Scan for the cell matching the given text and deliver its [X, Y] coordinate at center. 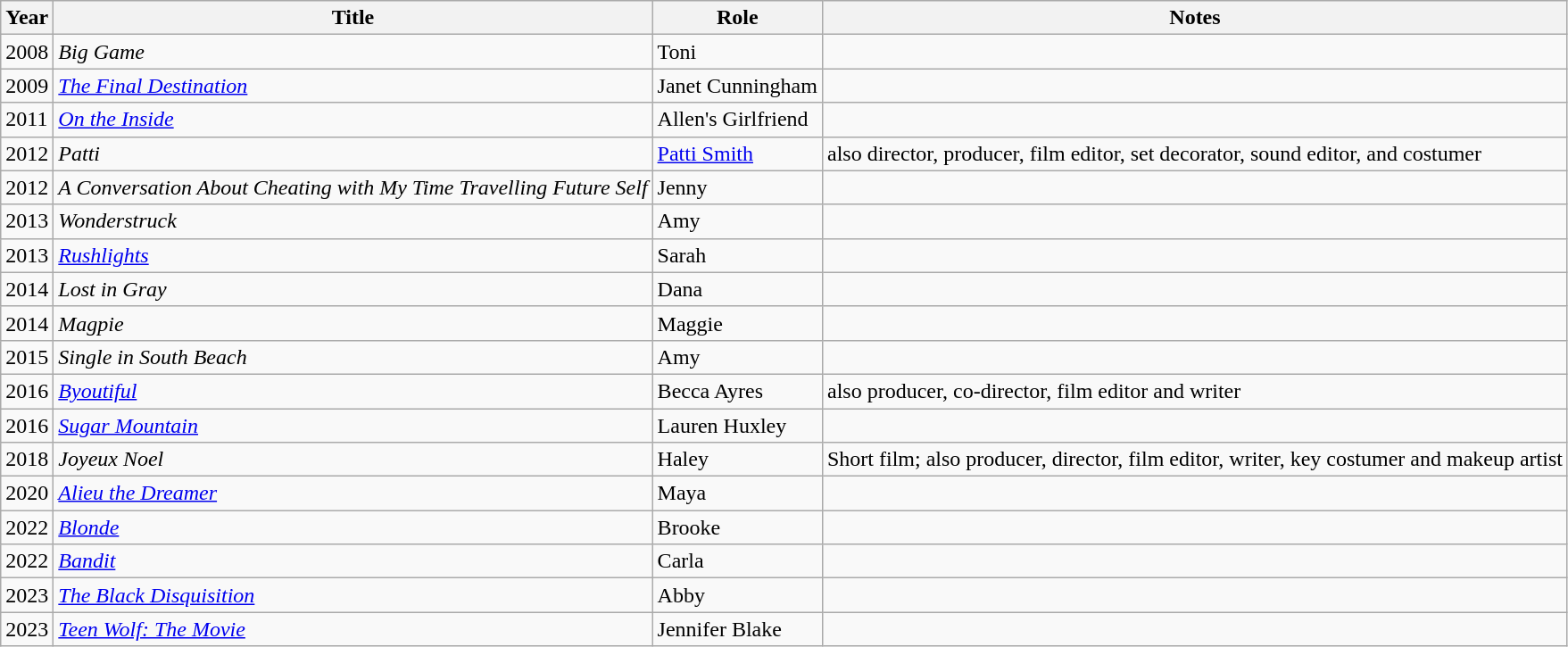
Year [27, 18]
2018 [27, 460]
Single in South Beach [353, 357]
Janet Cunningham [737, 86]
also director, producer, film editor, set decorator, sound editor, and costumer [1194, 153]
2020 [27, 494]
Bandit [353, 561]
Wonderstruck [353, 221]
Patti [353, 153]
Blonde [353, 527]
2011 [27, 120]
also producer, co-director, film editor and writer [1194, 391]
Patti Smith [737, 153]
Title [353, 18]
Haley [737, 460]
2015 [27, 357]
A Conversation About Cheating with My Time Travelling Future Self [353, 187]
Carla [737, 561]
Toni [737, 52]
Lost in Gray [353, 289]
The Black Disquisition [353, 595]
Jenny [737, 187]
Short film; also producer, director, film editor, writer, key costumer and makeup artist [1194, 460]
Sarah [737, 255]
Role [737, 18]
Dana [737, 289]
Jennifer Blake [737, 629]
Big Game [353, 52]
Rushlights [353, 255]
Magpie [353, 323]
2008 [27, 52]
Becca Ayres [737, 391]
Joyeux Noel [353, 460]
Sugar Mountain [353, 426]
Maggie [737, 323]
The Final Destination [353, 86]
Alieu the Dreamer [353, 494]
Brooke [737, 527]
Teen Wolf: The Movie [353, 629]
Allen's Girlfriend [737, 120]
Notes [1194, 18]
Lauren Huxley [737, 426]
On the Inside [353, 120]
2009 [27, 86]
Abby [737, 595]
Maya [737, 494]
Byoutiful [353, 391]
